Extract the (x, y) coordinate from the center of the cell holding the provided text.  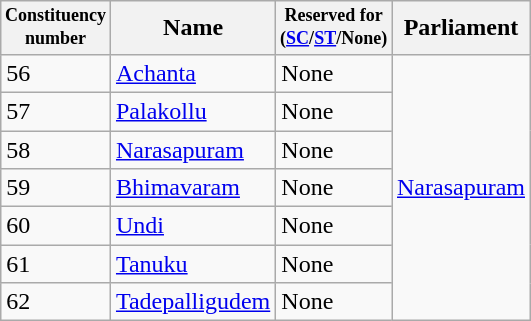
Achanta (192, 73)
Tadepalligudem (192, 302)
Bhimavaram (192, 188)
Parliament (462, 28)
Undi (192, 226)
57 (56, 111)
Reserved for(SC/ST/None) (334, 28)
61 (56, 264)
58 (56, 150)
Tanuku (192, 264)
Palakollu (192, 111)
60 (56, 226)
Constituency number (56, 28)
Name (192, 28)
62 (56, 302)
56 (56, 73)
59 (56, 188)
